Output the [x, y] coordinate of the center of the cell containing the given text.  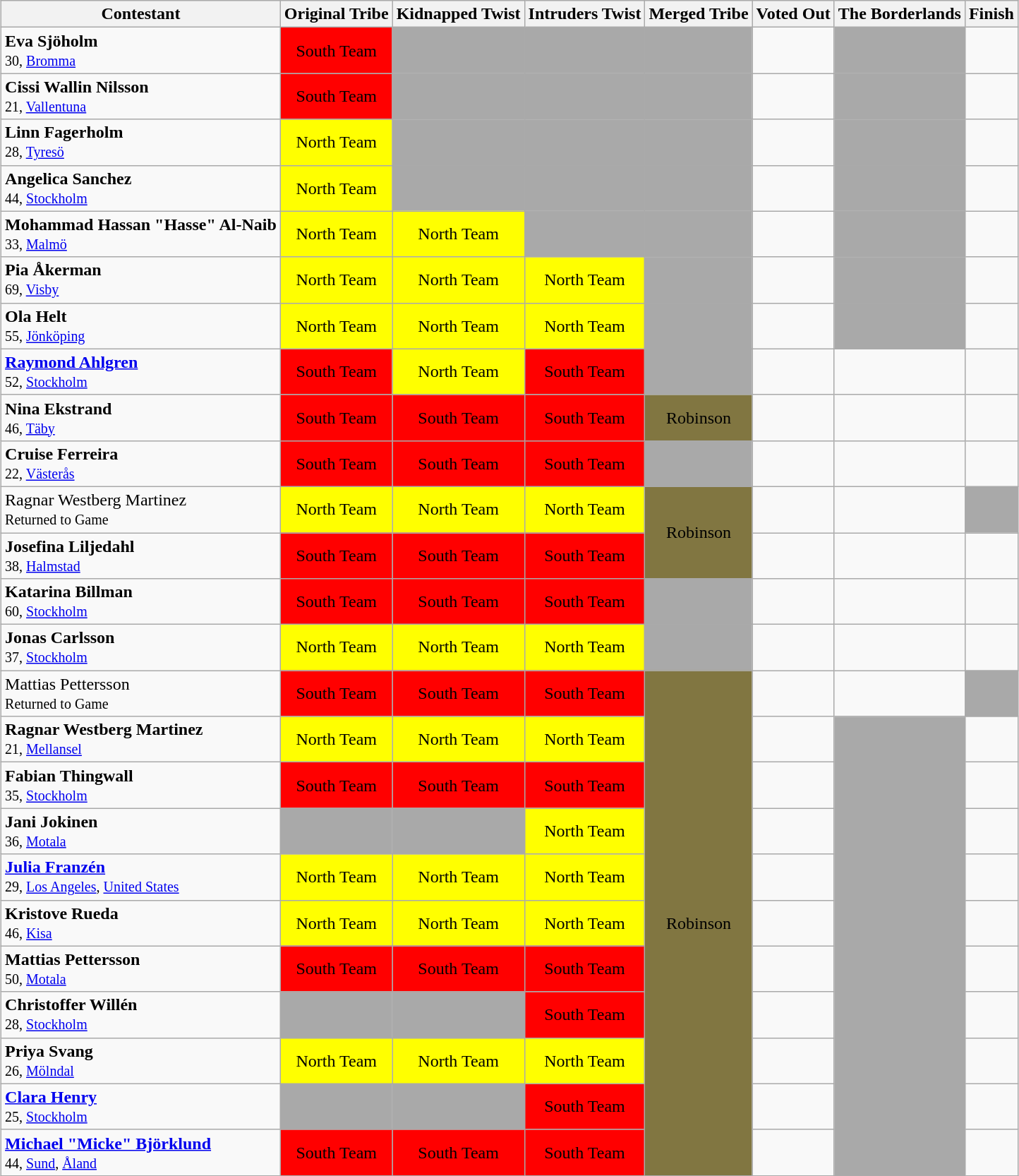
Merged Tribe [699, 14]
Cruise Ferreira22, Västerås [141, 463]
Katarina Billman60, Stockholm [141, 601]
Julia Franzén29, Los Angeles, United States [141, 877]
Mattias PetterssonReturned to Game [141, 693]
Cissi Wallin Nilsson21, Vallentuna [141, 96]
Pia Åkerman69, Visby [141, 280]
Voted Out [793, 14]
Mohammad Hassan "Hasse" Al-Naib33, Malmö [141, 234]
Linn Fagerholm28, Tyresö [141, 143]
Clara Henry25, Stockholm [141, 1107]
The Borderlands [899, 14]
Jani Jokinen36, Motala [141, 832]
Eva Sjöholm30, Bromma [141, 51]
Mattias Pettersson50, Motala [141, 968]
Christoffer Willén28, Stockholm [141, 1015]
Jonas Carlsson37, Stockholm [141, 648]
Michael "Micke" Björklund44, Sund, Åland [141, 1152]
Kristove Rueda46, Kisa [141, 923]
Angelica Sanchez44, Stockholm [141, 188]
Contestant [141, 14]
Kidnapped Twist [459, 14]
Intruders Twist [584, 14]
Ragnar Westberg MartinezReturned to Game [141, 510]
Priya Svang26, Mölndal [141, 1060]
Ragnar Westberg Martinez21, Mellansel [141, 740]
Original Tribe [336, 14]
Fabian Thingwall35, Stockholm [141, 785]
Ola Helt55, Jönköping [141, 326]
Raymond Ahlgren52, Stockholm [141, 371]
Finish [991, 14]
Nina Ekstrand46, Täby [141, 418]
Josefina Liljedahl38, Halmstad [141, 555]
